Output the [x, y] coordinate of the center of the cell containing the given text.  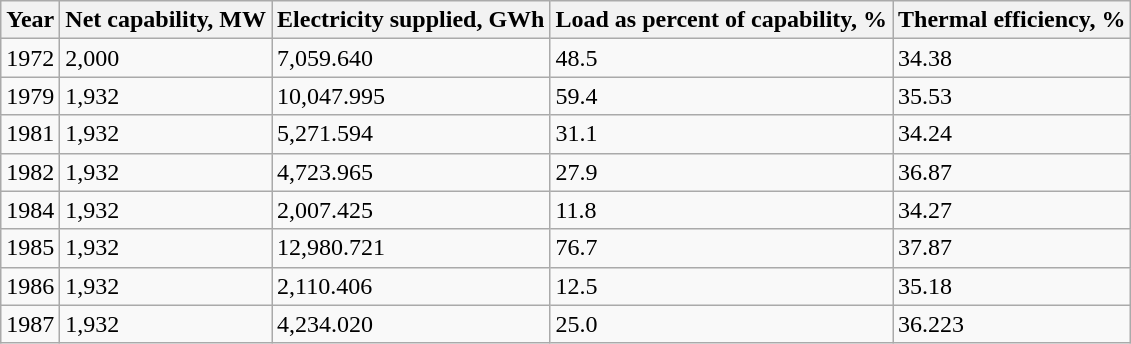
27.9 [722, 172]
4,723.965 [411, 172]
Year [30, 20]
48.5 [722, 58]
76.7 [722, 248]
12,980.721 [411, 248]
34.27 [1012, 210]
1979 [30, 96]
34.38 [1012, 58]
11.8 [722, 210]
1982 [30, 172]
Electricity supplied, GWh [411, 20]
35.53 [1012, 96]
1985 [30, 248]
Net capability, MW [166, 20]
2,110.406 [411, 286]
12.5 [722, 286]
1972 [30, 58]
Thermal efficiency, % [1012, 20]
36.87 [1012, 172]
25.0 [722, 324]
Load as percent of capability, % [722, 20]
34.24 [1012, 134]
1986 [30, 286]
59.4 [722, 96]
1987 [30, 324]
35.18 [1012, 286]
5,271.594 [411, 134]
36.223 [1012, 324]
2,000 [166, 58]
31.1 [722, 134]
7,059.640 [411, 58]
4,234.020 [411, 324]
1984 [30, 210]
37.87 [1012, 248]
1981 [30, 134]
10,047.995 [411, 96]
2,007.425 [411, 210]
